From the cell containing the given text, extract its center point as (x, y) coordinate. 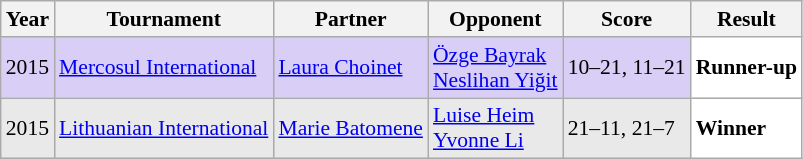
Laura Choinet (350, 68)
Tournament (164, 19)
Year (28, 19)
Luise Heim Yvonne Li (496, 128)
10–21, 11–21 (627, 68)
Result (746, 19)
21–11, 21–7 (627, 128)
Winner (746, 128)
Runner-up (746, 68)
Opponent (496, 19)
Mercosul International (164, 68)
Partner (350, 19)
Lithuanian International (164, 128)
Özge Bayrak Neslihan Yiğit (496, 68)
Score (627, 19)
Marie Batomene (350, 128)
